Capture the cell that displays the provided text and extract its [x, y] central coordinate. 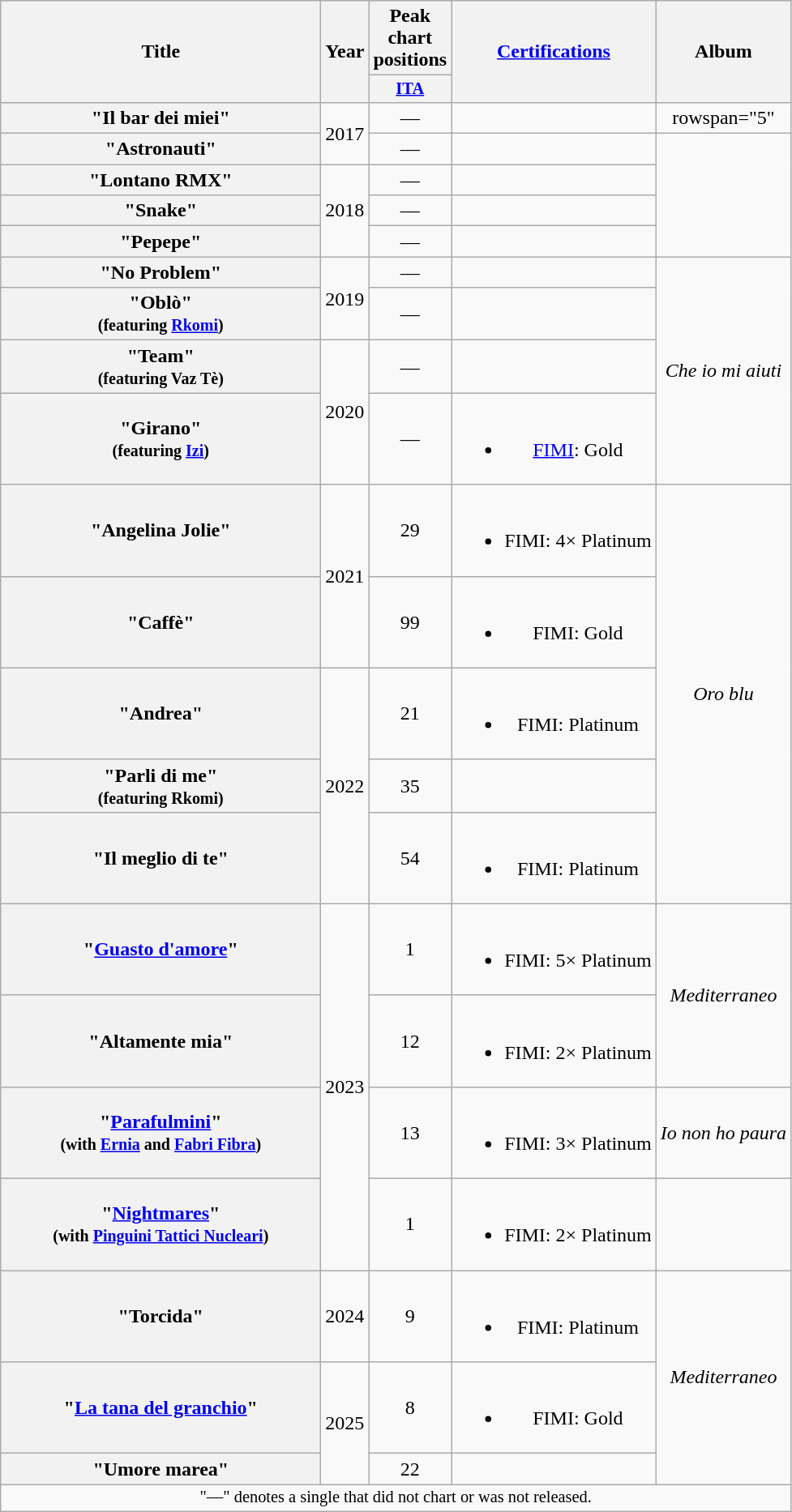
"Il meglio di te" [161, 857]
"Andrea" [161, 713]
54 [410, 857]
2017 [345, 133]
Io non ho paura [723, 1133]
9 [410, 1316]
FIMI: 5× Platinum [554, 950]
29 [410, 530]
8 [410, 1408]
Year [345, 52]
21 [410, 713]
"Nightmares"(with Pinguini Tattici Nucleari) [161, 1225]
"Torcida" [161, 1316]
2021 [345, 576]
Che io mi aiuti [723, 371]
2023 [345, 1087]
"Caffè" [161, 622]
"Parli di me"(featuring Rkomi) [161, 786]
2022 [345, 786]
"Snake" [161, 211]
12 [410, 1040]
FIMI: 4× Platinum [554, 530]
"Parafulmini"(with Ernia and Fabri Fibra) [161, 1133]
Peak chart positions [410, 38]
ITA [410, 89]
"Altamente mia" [161, 1040]
"Angelina Jolie" [161, 530]
Album [723, 52]
Oro blu [723, 694]
"Team"(featuring Vaz Tè) [161, 366]
2024 [345, 1316]
"Il bar dei miei" [161, 117]
"No Problem" [161, 272]
99 [410, 622]
"Girano"(featuring Izi) [161, 439]
22 [410, 1469]
"Astronauti" [161, 149]
FIMI: 3× Platinum [554, 1133]
2019 [345, 298]
35 [410, 786]
2025 [345, 1423]
"Lontano RMX" [161, 180]
rowspan="5" [723, 117]
"La tana del granchio" [161, 1408]
Certifications [554, 52]
Title [161, 52]
"Umore marea" [161, 1469]
"Oblò"(featuring Rkomi) [161, 314]
"Guasto d'amore" [161, 950]
"Pepepe" [161, 241]
2018 [345, 211]
13 [410, 1133]
2020 [345, 412]
"—" denotes a single that did not chart or was not released. [396, 1498]
